Pinpoint the cell where the given text exists, returning its (X, Y) midpoint coordinate. 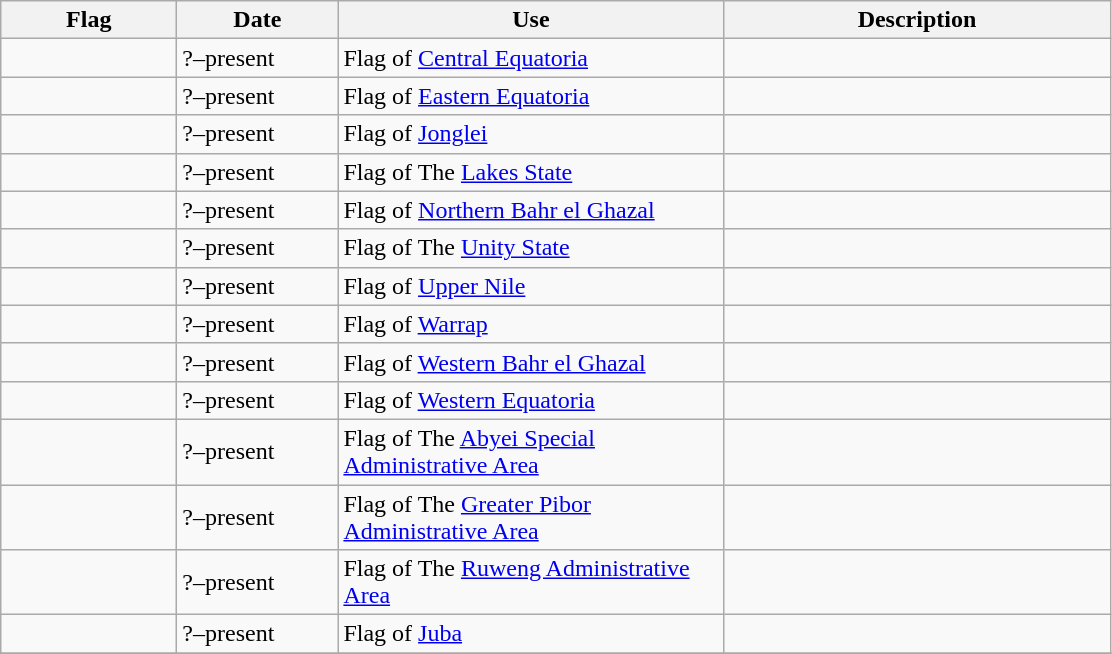
Flag of Upper Nile (531, 286)
Flag of Northern Bahr el Ghazal (531, 210)
Flag of Western Bahr el Ghazal (531, 362)
Flag of Western Equatoria (531, 400)
Flag of The Abyei Special Administrative Area (531, 452)
Flag of Jonglei (531, 134)
Flag of The Lakes State (531, 172)
Date (258, 20)
Flag (89, 20)
Use (531, 20)
Description (917, 20)
Flag of Juba (531, 634)
Flag of Warrap (531, 324)
Flag of The Ruweng Administrative Area (531, 582)
Flag of The Greater Pibor Administrative Area (531, 516)
Flag of Central Equatoria (531, 58)
Flag of The Unity State (531, 248)
Flag of Eastern Equatoria (531, 96)
